Extract the [X, Y] coordinate from the center of the cell holding the provided text.  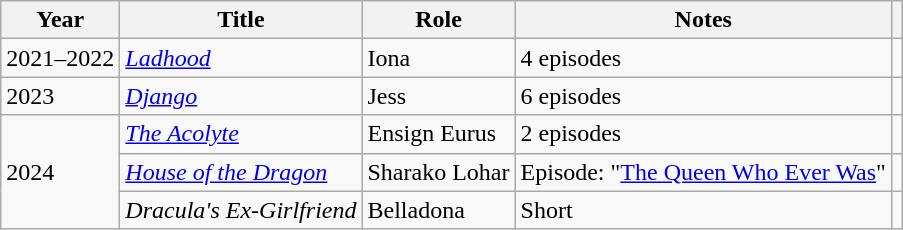
Jess [438, 96]
The Acolyte [241, 134]
2023 [60, 96]
6 episodes [703, 96]
4 episodes [703, 58]
Django [241, 96]
Iona [438, 58]
Role [438, 20]
Sharako Lohar [438, 172]
Ensign Eurus [438, 134]
House of the Dragon [241, 172]
Episode: "The Queen Who Ever Was" [703, 172]
Dracula's Ex-Girlfriend [241, 210]
Ladhood [241, 58]
Year [60, 20]
Belladona [438, 210]
2 episodes [703, 134]
Notes [703, 20]
2024 [60, 172]
Short [703, 210]
Title [241, 20]
2021–2022 [60, 58]
